Return the (x, y) coordinate for the center point of the cell that contains the specified text.  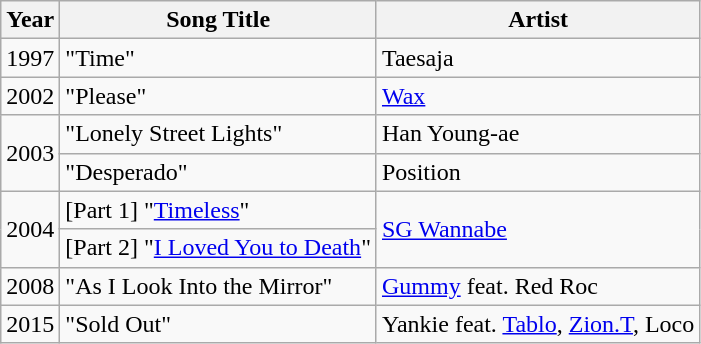
[Part 2] "I Loved You to Death" (218, 248)
"Time" (218, 58)
2003 (30, 153)
1997 (30, 58)
"Lonely Street Lights" (218, 134)
"Please" (218, 96)
2004 (30, 229)
Taesaja (538, 58)
SG Wannabe (538, 229)
Song Title (218, 20)
"As I Look Into the Mirror" (218, 286)
Position (538, 172)
"Sold Out" (218, 324)
Han Young-ae (538, 134)
"Desperado" (218, 172)
2008 (30, 286)
2015 (30, 324)
Yankie feat. Tablo, Zion.T, Loco (538, 324)
[Part 1] "Timeless" (218, 210)
Year (30, 20)
Wax (538, 96)
Artist (538, 20)
Gummy feat. Red Roc (538, 286)
2002 (30, 96)
